Locate the cell with the specified text and output its [X, Y] center coordinate. 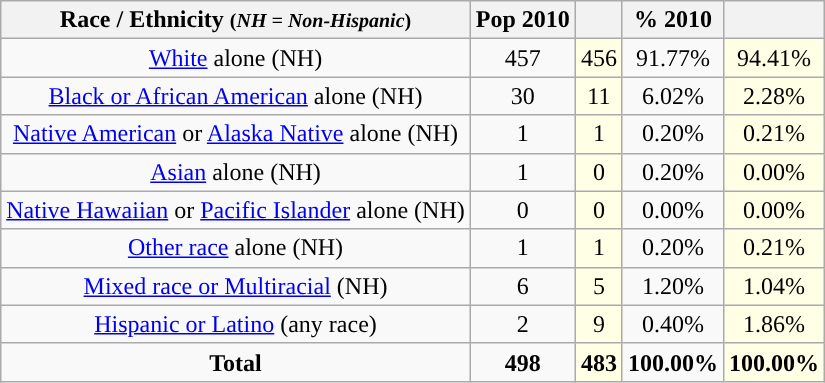
30 [522, 96]
498 [522, 362]
9 [598, 324]
483 [598, 362]
Native Hawaiian or Pacific Islander alone (NH) [236, 210]
94.41% [774, 58]
6 [522, 286]
91.77% [672, 58]
Pop 2010 [522, 20]
6.02% [672, 96]
Black or African American alone (NH) [236, 96]
5 [598, 286]
Asian alone (NH) [236, 172]
2 [522, 324]
2.28% [774, 96]
Other race alone (NH) [236, 248]
White alone (NH) [236, 58]
Native American or Alaska Native alone (NH) [236, 134]
Mixed race or Multiracial (NH) [236, 286]
11 [598, 96]
% 2010 [672, 20]
Total [236, 362]
1.20% [672, 286]
1.86% [774, 324]
0.40% [672, 324]
1.04% [774, 286]
457 [522, 58]
Hispanic or Latino (any race) [236, 324]
Race / Ethnicity (NH = Non-Hispanic) [236, 20]
456 [598, 58]
